Pinpoint the cell where the given text exists, returning its (X, Y) midpoint coordinate. 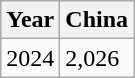
China (97, 20)
Year (30, 20)
2,026 (97, 58)
2024 (30, 58)
